Return the (X, Y) coordinate for the center point of the cell that contains the specified text.  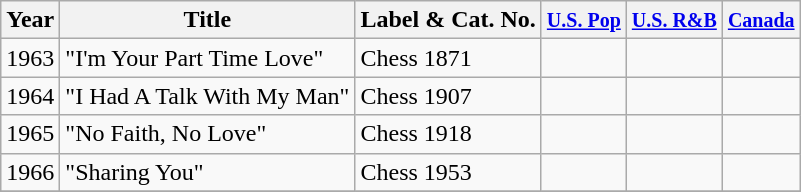
Label & Cat. No. (448, 20)
Chess 1871 (448, 58)
"I'm Your Part Time Love" (208, 58)
Chess 1907 (448, 96)
"No Faith, No Love" (208, 134)
1964 (30, 96)
Chess 1953 (448, 172)
Year (30, 20)
Title (208, 20)
"Sharing You" (208, 172)
1965 (30, 134)
U.S. Pop (584, 20)
1963 (30, 58)
Chess 1918 (448, 134)
1966 (30, 172)
Canada (761, 20)
U.S. R&B (674, 20)
"I Had A Talk With My Man" (208, 96)
